Identify which cell holds the provided text, then report its (X, Y) central coordinate. 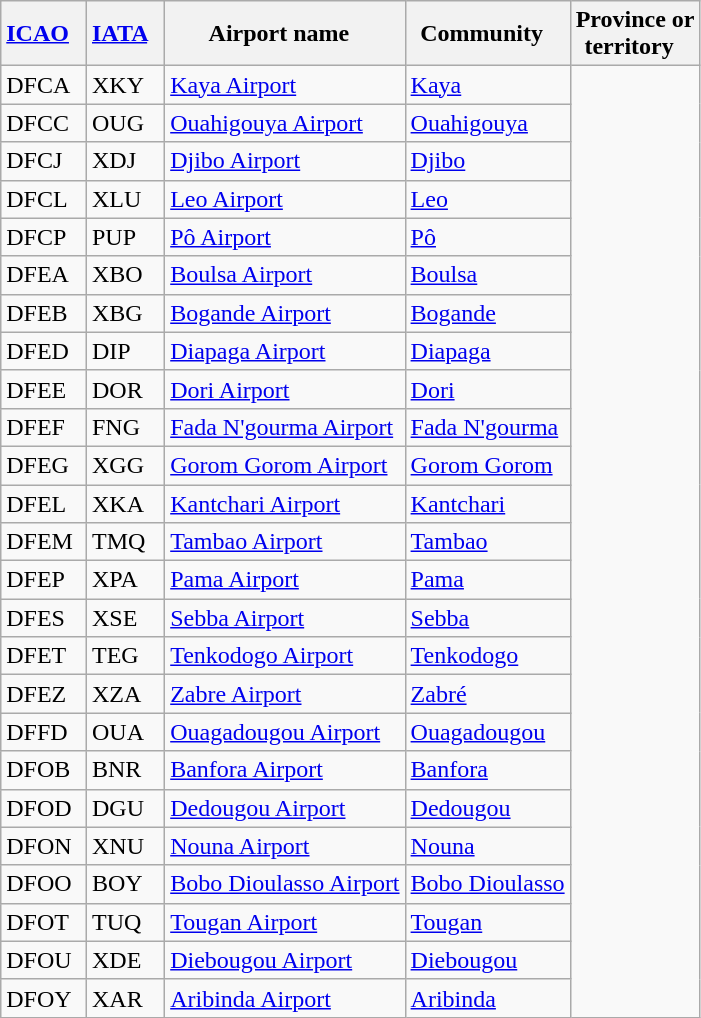
Dedougou (488, 808)
XNU (125, 846)
Zabre Airport (285, 694)
DFCP (44, 237)
Diapaga Airport (285, 351)
Fada N'gourma Airport (285, 427)
Kantchari Airport (285, 503)
DFOB (44, 770)
Airport name (285, 34)
Gorom Gorom Airport (285, 465)
DFOY (44, 998)
DFON (44, 846)
DOR (125, 389)
Bogande (488, 313)
XZA (125, 694)
DFCC (44, 123)
Tenkodogo (488, 656)
Ouagadougou Airport (285, 732)
Nouna (488, 846)
Pô Airport (285, 237)
IATA (125, 34)
DFCJ (44, 161)
Province orterritory (635, 34)
DFOU (44, 960)
DFET (44, 656)
FNG (125, 427)
Aribinda Airport (285, 998)
DFEP (44, 580)
DFEM (44, 542)
Boulsa Airport (285, 275)
Sebba (488, 618)
Fada N'gourma (488, 427)
Kantchari (488, 503)
OUG (125, 123)
Banfora (488, 770)
DFEB (44, 313)
Leo Airport (285, 199)
DFEA (44, 275)
Tougan (488, 922)
BOY (125, 884)
XKY (125, 85)
ICAO (44, 34)
Gorom Gorom (488, 465)
Bobo Dioulasso Airport (285, 884)
Diapaga (488, 351)
Sebba Airport (285, 618)
Dedougou Airport (285, 808)
Ouagadougou (488, 732)
Tambao Airport (285, 542)
Nouna Airport (285, 846)
XPA (125, 580)
XKA (125, 503)
DFES (44, 618)
Community (488, 34)
XGG (125, 465)
Banfora Airport (285, 770)
Diebougou Airport (285, 960)
DFED (44, 351)
DFEG (44, 465)
Boulsa (488, 275)
Ouahigouya (488, 123)
Dori (488, 389)
Zabré (488, 694)
Diebougou (488, 960)
Bobo Dioulasso (488, 884)
Djibo Airport (285, 161)
Bogande Airport (285, 313)
DFEZ (44, 694)
DGU (125, 808)
Leo (488, 199)
Ouahigouya Airport (285, 123)
PUP (125, 237)
DFEF (44, 427)
TUQ (125, 922)
DFFD (44, 732)
DFCA (44, 85)
XAR (125, 998)
DIP (125, 351)
XBO (125, 275)
Tougan Airport (285, 922)
TMQ (125, 542)
TEG (125, 656)
DFCL (44, 199)
Pama (488, 580)
Pô (488, 237)
Djibo (488, 161)
Kaya Airport (285, 85)
Pama Airport (285, 580)
XDJ (125, 161)
Tenkodogo Airport (285, 656)
XBG (125, 313)
DFEE (44, 389)
XSE (125, 618)
Kaya (488, 85)
OUA (125, 732)
DFOT (44, 922)
Aribinda (488, 998)
Dori Airport (285, 389)
DFOD (44, 808)
XDE (125, 960)
XLU (125, 199)
DFEL (44, 503)
BNR (125, 770)
DFOO (44, 884)
Tambao (488, 542)
